Find where the given text appears and provide that cell's center as (x, y) coordinate. 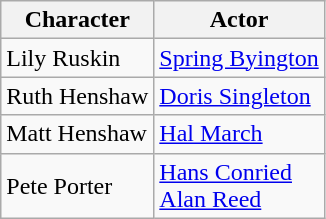
Character (78, 20)
Hans ConriedAlan Reed (239, 186)
Hal March (239, 134)
Pete Porter (78, 186)
Spring Byington (239, 58)
Lily Ruskin (78, 58)
Ruth Henshaw (78, 96)
Doris Singleton (239, 96)
Matt Henshaw (78, 134)
Actor (239, 20)
